Find where the given text appears and provide that cell's center as [x, y] coordinate. 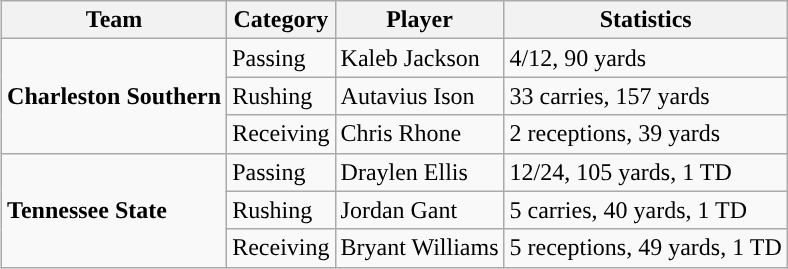
Charleston Southern [114, 96]
Bryant Williams [420, 248]
Draylen Ellis [420, 172]
33 carries, 157 yards [646, 96]
5 receptions, 49 yards, 1 TD [646, 248]
Statistics [646, 20]
4/12, 90 yards [646, 58]
12/24, 105 yards, 1 TD [646, 172]
Kaleb Jackson [420, 58]
Player [420, 20]
Team [114, 20]
Chris Rhone [420, 134]
Category [281, 20]
Autavius Ison [420, 96]
2 receptions, 39 yards [646, 134]
Jordan Gant [420, 210]
Tennessee State [114, 210]
5 carries, 40 yards, 1 TD [646, 210]
